Scan for the cell matching the given text and deliver its (x, y) coordinate at center. 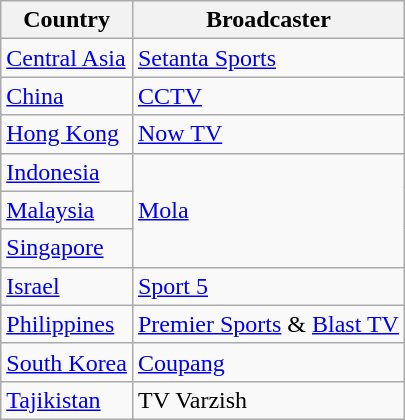
TV Varzish (268, 400)
South Korea (67, 362)
CCTV (268, 96)
Central Asia (67, 58)
Premier Sports & Blast TV (268, 324)
Hong Kong (67, 134)
Broadcaster (268, 20)
China (67, 96)
Coupang (268, 362)
Indonesia (67, 172)
Setanta Sports (268, 58)
Sport 5 (268, 286)
Now TV (268, 134)
Israel (67, 286)
Tajikistan (67, 400)
Mola (268, 210)
Malaysia (67, 210)
Singapore (67, 248)
Philippines (67, 324)
Country (67, 20)
